Identify which cell holds the provided text, then report its (X, Y) central coordinate. 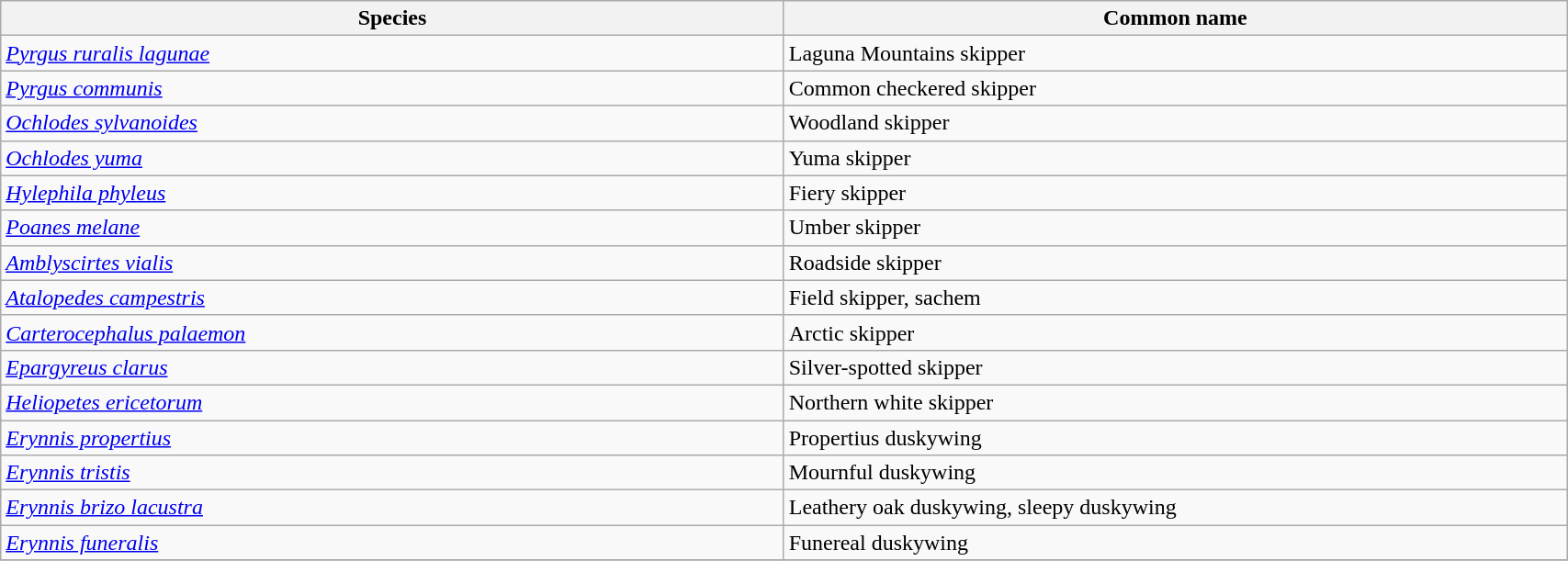
Woodland skipper (1175, 123)
Atalopedes campestris (392, 297)
Silver-spotted skipper (1175, 367)
Common checkered skipper (1175, 88)
Roadside skipper (1175, 263)
Carterocephalus palaemon (392, 332)
Species (392, 18)
Ochlodes sylvanoides (392, 123)
Common name (1175, 18)
Northern white skipper (1175, 402)
Erynnis brizo lacustra (392, 508)
Pyrgus communis (392, 88)
Propertius duskywing (1175, 438)
Poanes melane (392, 228)
Leathery oak duskywing, sleepy duskywing (1175, 508)
Erynnis funeralis (392, 543)
Laguna Mountains skipper (1175, 53)
Mournful duskywing (1175, 473)
Epargyreus clarus (392, 367)
Yuma skipper (1175, 158)
Arctic skipper (1175, 332)
Pyrgus ruralis lagunae (392, 53)
Umber skipper (1175, 228)
Erynnis tristis (392, 473)
Amblyscirtes vialis (392, 263)
Field skipper, sachem (1175, 297)
Funereal duskywing (1175, 543)
Heliopetes ericetorum (392, 402)
Fiery skipper (1175, 193)
Hylephila phyleus (392, 193)
Ochlodes yuma (392, 158)
Erynnis propertius (392, 438)
